Pinpoint the cell where the given text exists, returning its [x, y] midpoint coordinate. 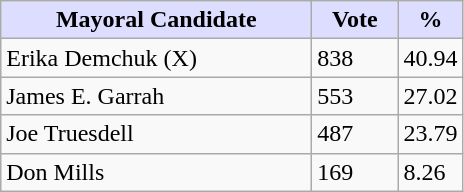
169 [355, 172]
Don Mills [156, 172]
% [430, 20]
8.26 [430, 172]
Mayoral Candidate [156, 20]
Erika Demchuk (X) [156, 58]
487 [355, 134]
838 [355, 58]
553 [355, 96]
23.79 [430, 134]
40.94 [430, 58]
Vote [355, 20]
Joe Truesdell [156, 134]
27.02 [430, 96]
James E. Garrah [156, 96]
